Find where the given text appears and provide that cell's center as (X, Y) coordinate. 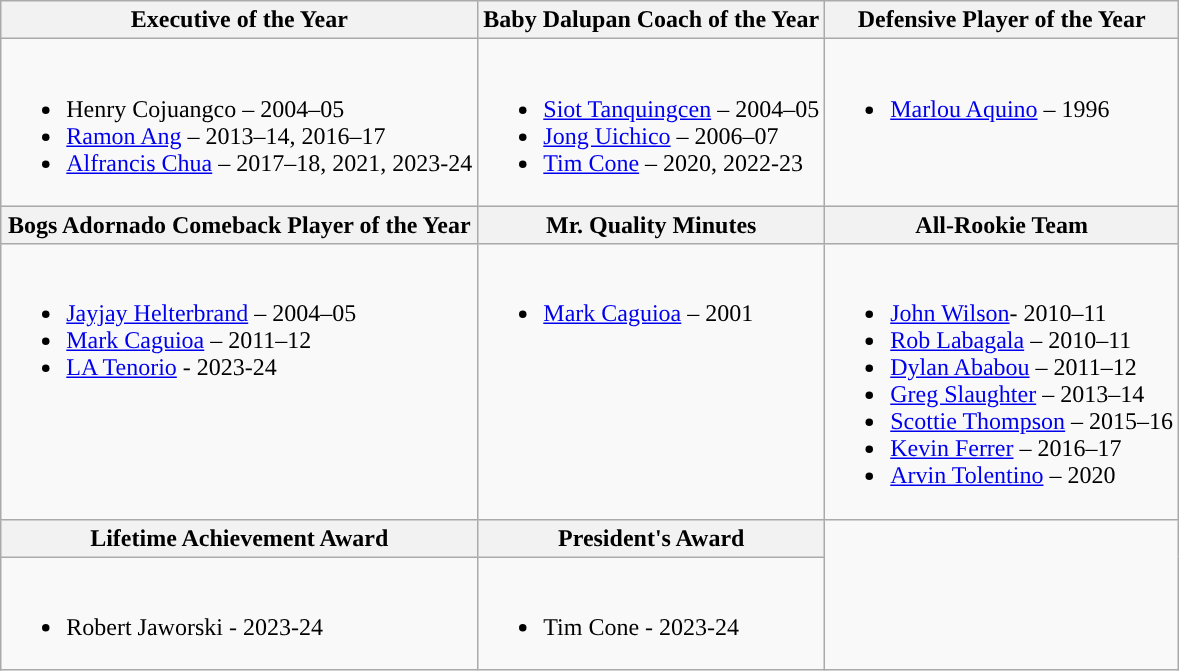
Defensive Player of the Year (1002, 20)
Marlou Aquino – 1996 (1002, 122)
President's Award (652, 538)
Henry Cojuangco – 2004–05Ramon Ang – 2013–14, 2016–17Alfrancis Chua – 2017–18, 2021, 2023-24 (240, 122)
All-Rookie Team (1002, 225)
Baby Dalupan Coach of the Year (652, 20)
Jayjay Helterbrand – 2004–05Mark Caguioa – 2011–12LA Tenorio - 2023-24 (240, 382)
Executive of the Year (240, 20)
Mr. Quality Minutes (652, 225)
Mark Caguioa – 2001 (652, 382)
Tim Cone - 2023-24 (652, 614)
Siot Tanquingcen – 2004–05Jong Uichico – 2006–07Tim Cone – 2020, 2022-23 (652, 122)
Bogs Adornado Comeback Player of the Year (240, 225)
Lifetime Achievement Award (240, 538)
Robert Jaworski - 2023-24 (240, 614)
